Provide the [x, y] coordinate of the cell's center where the given text is located.  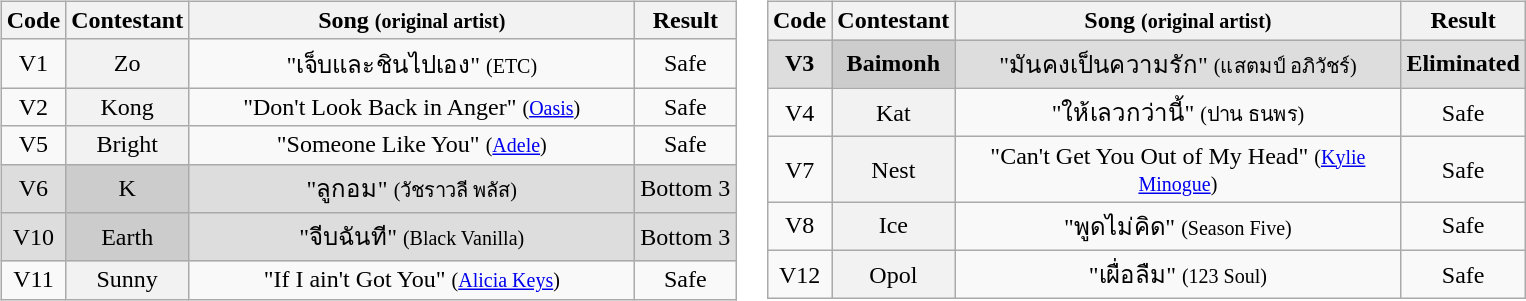
"จีบฉันที" (Black Vanilla) [412, 238]
"เผื่อลืม" (123 Soul) [1178, 274]
Ice [894, 226]
V7 [799, 170]
"If I ain't Got You" (Alicia Keys) [412, 280]
Sunny [128, 280]
V5 [33, 145]
"พูดไม่คิด" (Season Five) [1178, 226]
"Someone Like You" (Adele) [412, 145]
Kong [128, 107]
"Don't Look Back in Anger" (Oasis) [412, 107]
Eliminated [1463, 64]
V11 [33, 280]
Zo [128, 64]
V6 [33, 188]
Nest [894, 170]
Bright [128, 145]
"มันคงเป็นความรัก" (แสตมป์ อภิวัชร์) [1178, 64]
V2 [33, 107]
Kat [894, 112]
"ลูกอม" (วัชราวลี พลัส) [412, 188]
Earth [128, 238]
V10 [33, 238]
Baimonh [894, 64]
V8 [799, 226]
V4 [799, 112]
V12 [799, 274]
K [128, 188]
"Can't Get You Out of My Head" (Kylie Minogue) [1178, 170]
V1 [33, 64]
"เจ็บและชินไปเอง" (ETC) [412, 64]
V3 [799, 64]
"ให้เลวกว่านี้" (ปาน ธนพร) [1178, 112]
Opol [894, 274]
